Provide the [x, y] coordinate of the cell's center where the given text is located.  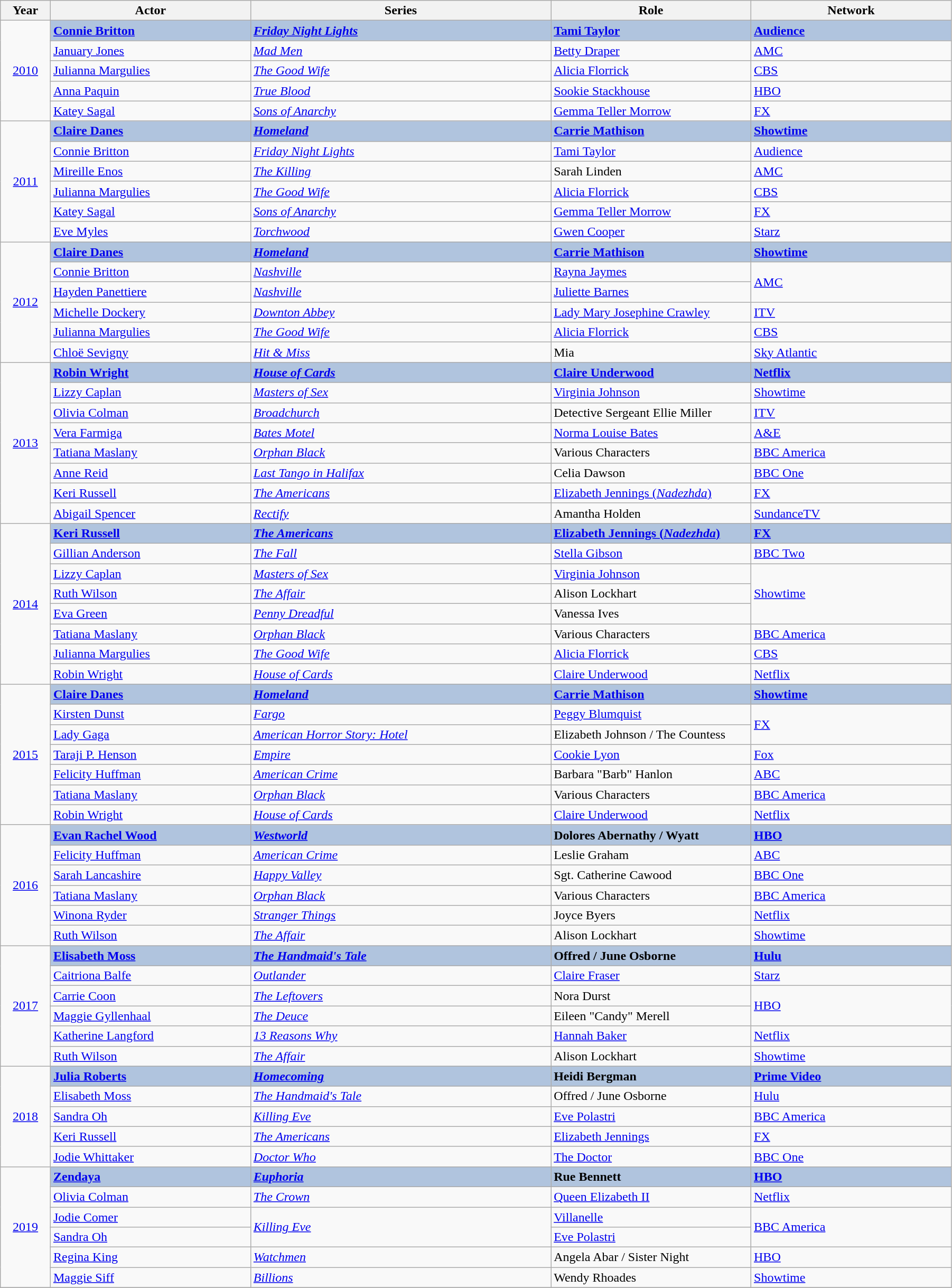
Westworld [400, 835]
Rue Bennett [651, 1177]
January Jones [150, 51]
13 Reasons Why [400, 1036]
Leslie Graham [651, 855]
Sookie Stackhouse [651, 91]
Regina King [150, 1257]
Outlander [400, 976]
The Leftovers [400, 996]
Year [25, 11]
Nora Durst [651, 996]
Hayden Panettiere [150, 292]
Network [852, 11]
2012 [25, 302]
Fargo [400, 714]
Euphoria [400, 1177]
Abigail Spencer [150, 513]
Lady Mary Josephine Crawley [651, 312]
Norma Louise Bates [651, 433]
Jodie Comer [150, 1217]
Carrie Coon [150, 996]
Torchwood [400, 231]
Gillian Anderson [150, 553]
Gwen Cooper [651, 231]
The Deuce [400, 1016]
Anna Paquin [150, 91]
Winona Ryder [150, 916]
2017 [25, 1006]
The Doctor [651, 1156]
Angela Abar / Sister Night [651, 1257]
Joyce Byers [651, 916]
Katherine Langford [150, 1036]
Hannah Baker [651, 1036]
Rayna Jaymes [651, 272]
Celia Dawson [651, 473]
Heidi Bergman [651, 1076]
2018 [25, 1116]
Sgt. Catherine Cawood [651, 875]
Bates Motel [400, 433]
Hit & Miss [400, 352]
2013 [25, 443]
Role [651, 11]
The Killing [400, 171]
Vera Farmiga [150, 433]
Broadchurch [400, 413]
Mia [651, 352]
SundanceTV [852, 513]
2010 [25, 71]
Detective Sergeant Ellie Miller [651, 413]
Maggie Siff [150, 1277]
Elizabeth Johnson / The Countess [651, 734]
Sky Atlantic [852, 352]
Wendy Rhoades [651, 1277]
Billions [400, 1277]
Queen Elizabeth II [651, 1197]
Cookie Lyon [651, 754]
Taraji P. Henson [150, 754]
Peggy Blumquist [651, 714]
Happy Valley [400, 875]
Prime Video [852, 1076]
Juliette Barnes [651, 292]
Eve Myles [150, 231]
2016 [25, 885]
Kirsten Dunst [150, 714]
Stranger Things [400, 916]
A&E [852, 433]
BBC Two [852, 553]
The Crown [400, 1197]
True Blood [400, 91]
Chloë Sevigny [150, 352]
Doctor Who [400, 1156]
Sarah Linden [651, 171]
Series [400, 11]
Maggie Gyllenhaal [150, 1016]
Dolores Abernathy / Wyatt [651, 835]
Vanessa Ives [651, 614]
Watchmen [400, 1257]
2014 [25, 603]
Julia Roberts [150, 1076]
Elizabeth Jennings [651, 1136]
Downton Abbey [400, 312]
Jodie Whittaker [150, 1156]
Zendaya [150, 1177]
Eileen "Candy" Merell [651, 1016]
2019 [25, 1227]
Barbara "Barb" Hanlon [651, 774]
Betty Draper [651, 51]
Evan Rachel Wood [150, 835]
Rectify [400, 513]
Michelle Dockery [150, 312]
Claire Fraser [651, 976]
The Fall [400, 553]
Homecoming [400, 1076]
Amantha Holden [651, 513]
Anne Reid [150, 473]
Villanelle [651, 1217]
Last Tango in Halifax [400, 473]
Mad Men [400, 51]
Stella Gibson [651, 553]
Lady Gaga [150, 734]
Mireille Enos [150, 171]
American Horror Story: Hotel [400, 734]
Fox [852, 754]
2011 [25, 181]
Eva Green [150, 614]
2015 [25, 754]
Empire [400, 754]
Penny Dreadful [400, 614]
Sarah Lancashire [150, 875]
Actor [150, 11]
Caitriona Balfe [150, 976]
